Search for the cell housing the specified text and yield its [x, y] center coordinate. 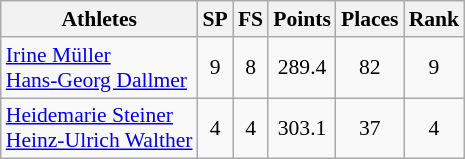
Heidemarie SteinerHeinz-Ulrich Walther [100, 128]
82 [370, 68]
8 [250, 68]
Irine MüllerHans-Georg Dallmer [100, 68]
Athletes [100, 19]
303.1 [302, 128]
Rank [434, 19]
289.4 [302, 68]
Points [302, 19]
SP [216, 19]
Places [370, 19]
FS [250, 19]
37 [370, 128]
